Locate the cell with the specified text and output its (X, Y) center coordinate. 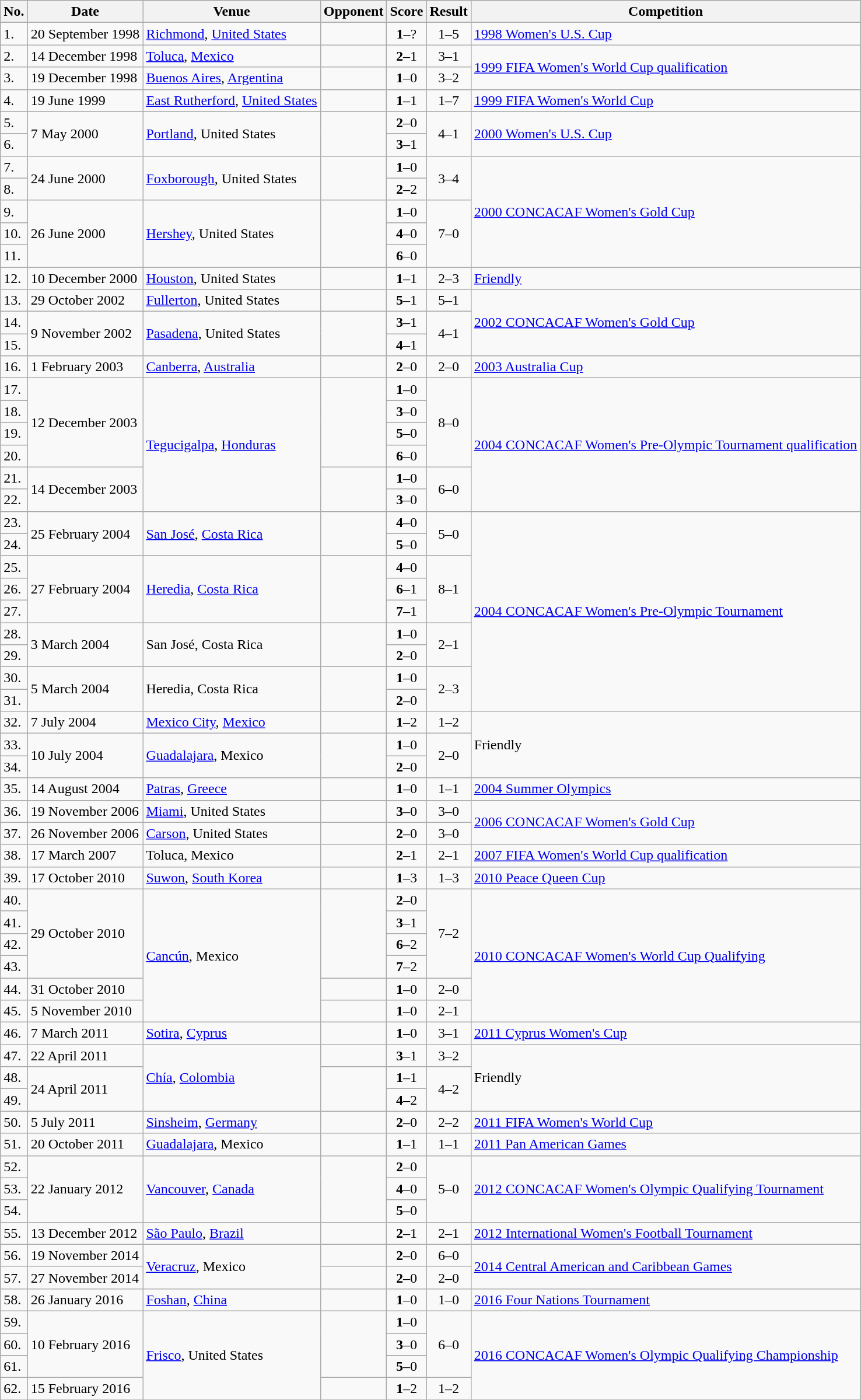
1–? (407, 34)
29. (14, 656)
2004 CONCACAF Women's Pre-Olympic Tournament qualification (666, 445)
Vancouver, Canada (232, 1189)
29 October 2010 (85, 933)
6–2 (407, 944)
2004 Summer Olympics (666, 789)
29 October 2002 (85, 301)
36. (14, 811)
2006 CONCACAF Women's Gold Cup (666, 822)
5 March 2004 (85, 689)
16. (14, 367)
2. (14, 56)
7–0 (449, 233)
26. (14, 589)
12 December 2003 (85, 423)
6–1 (407, 589)
27. (14, 611)
3–4 (449, 178)
Frisco, United States (232, 1355)
20 October 2011 (85, 1144)
Portland, United States (232, 134)
30. (14, 678)
17 March 2007 (85, 856)
1–7 (449, 100)
23. (14, 522)
61. (14, 1367)
27 November 2014 (85, 1277)
Canberra, Australia (232, 367)
21. (14, 478)
9. (14, 211)
1998 Women's U.S. Cup (666, 34)
4. (14, 100)
Foshan, China (232, 1300)
São Paulo, Brazil (232, 1233)
7–1 (407, 611)
7 July 2004 (85, 722)
39. (14, 878)
34. (14, 767)
East Rutherford, United States (232, 100)
43. (14, 966)
2011 FIFA Women's World Cup (666, 1122)
6. (14, 145)
58. (14, 1300)
24 April 2011 (85, 1089)
Hershey, United States (232, 233)
Score (407, 12)
8. (14, 189)
2003 Australia Cup (666, 367)
44. (14, 989)
19 December 1998 (85, 78)
Fullerton, United States (232, 301)
2010 CONCACAF Women's World Cup Qualifying (666, 955)
2002 CONCACAF Women's Gold Cup (666, 323)
56. (14, 1255)
8–0 (449, 423)
18. (14, 411)
Tegucigalpa, Honduras (232, 445)
Foxborough, United States (232, 178)
Pasadena, United States (232, 334)
Result (449, 12)
25 February 2004 (85, 533)
Date (85, 12)
14 December 2003 (85, 489)
54. (14, 1211)
10 February 2016 (85, 1344)
60. (14, 1344)
Sinsheim, Germany (232, 1122)
13 December 2012 (85, 1233)
40. (14, 900)
11. (14, 256)
52. (14, 1167)
10 December 2000 (85, 278)
17. (14, 389)
Patras, Greece (232, 789)
24 June 2000 (85, 178)
Chía, Colombia (232, 1078)
14 August 2004 (85, 789)
2012 International Women's Football Tournament (666, 1233)
49. (14, 1100)
17 October 2010 (85, 878)
5. (14, 123)
2000 CONCACAF Women's Gold Cup (666, 211)
41. (14, 922)
50. (14, 1122)
33. (14, 745)
19. (14, 434)
Houston, United States (232, 278)
45. (14, 1011)
22 January 2012 (85, 1189)
62. (14, 1389)
31 October 2010 (85, 989)
15 February 2016 (85, 1389)
5 July 2011 (85, 1122)
24. (14, 544)
2011 Pan American Games (666, 1144)
37. (14, 833)
19 November 2006 (85, 811)
47. (14, 1056)
38. (14, 856)
59. (14, 1322)
19 November 2014 (85, 1255)
15. (14, 345)
13. (14, 301)
1. (14, 34)
2014 Central American and Caribbean Games (666, 1266)
3. (14, 78)
19 June 1999 (85, 100)
10 July 2004 (85, 756)
Cancún, Mexico (232, 955)
Venue (232, 12)
1999 FIFA Women's World Cup qualification (666, 67)
14 December 1998 (85, 56)
Suwon, South Korea (232, 878)
28. (14, 633)
3 March 2004 (85, 644)
10. (14, 233)
48. (14, 1078)
26 November 2006 (85, 833)
7 March 2011 (85, 1034)
Carson, United States (232, 833)
22 April 2011 (85, 1056)
14. (14, 323)
2016 CONCACAF Women's Olympic Qualifying Championship (666, 1355)
7. (14, 167)
2000 Women's U.S. Cup (666, 134)
51. (14, 1144)
31. (14, 700)
42. (14, 944)
Opponent (353, 12)
22. (14, 500)
46. (14, 1034)
Sotira, Cyprus (232, 1034)
26 January 2016 (85, 1300)
7 May 2000 (85, 134)
25. (14, 567)
2016 Four Nations Tournament (666, 1300)
1999 FIFA Women's World Cup (666, 100)
57. (14, 1277)
2011 Cyprus Women's Cup (666, 1034)
Miami, United States (232, 811)
27 February 2004 (85, 589)
Veracruz, Mexico (232, 1266)
No. (14, 12)
20 September 1998 (85, 34)
20. (14, 456)
9 November 2002 (85, 334)
12. (14, 278)
32. (14, 722)
55. (14, 1233)
Richmond, United States (232, 34)
8–1 (449, 589)
2012 CONCACAF Women's Olympic Qualifying Tournament (666, 1189)
Mexico City, Mexico (232, 722)
2007 FIFA Women's World Cup qualification (666, 856)
35. (14, 789)
2004 CONCACAF Women's Pre-Olympic Tournament (666, 612)
Competition (666, 12)
1 February 2003 (85, 367)
5 November 2010 (85, 1011)
26 June 2000 (85, 233)
1–5 (449, 34)
53. (14, 1189)
2010 Peace Queen Cup (666, 878)
Buenos Aires, Argentina (232, 78)
